Output the [X, Y] coordinate of the center of the cell containing the given text.  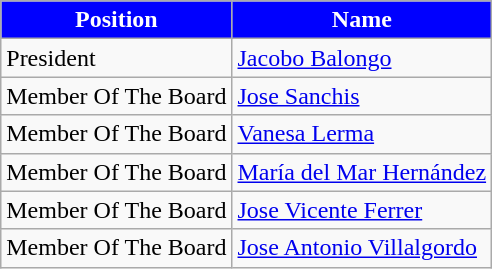
Jose Antonio Villalgordo [362, 248]
Jose Vicente Ferrer [362, 210]
Name [362, 20]
Position [116, 20]
Vanesa Lerma [362, 134]
Jose Sanchis [362, 96]
Jacobo Balongo [362, 58]
María del Mar Hernández [362, 172]
President [116, 58]
